Pinpoint the cell where the given text exists, returning its [X, Y] midpoint coordinate. 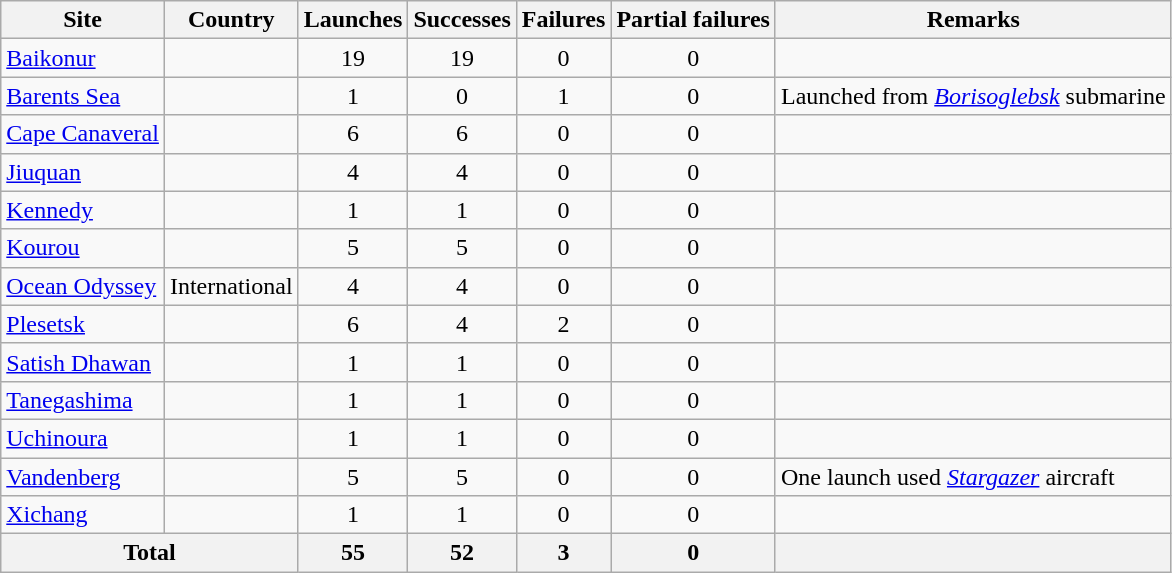
Vandenberg [83, 477]
Tanegashima [83, 400]
Ocean Odyssey [83, 286]
One launch used Stargazer aircraft [973, 477]
Uchinoura [83, 438]
52 [462, 553]
Satish Dhawan [83, 362]
Successes [462, 20]
Partial failures [694, 20]
Baikonur [83, 58]
Xichang [83, 515]
Kennedy [83, 210]
Launches [353, 20]
Barents Sea [83, 96]
55 [353, 553]
Failures [564, 20]
Jiuquan [83, 172]
2 [564, 324]
Total [150, 553]
Site [83, 20]
3 [564, 553]
Kourou [83, 248]
Plesetsk [83, 324]
Remarks [973, 20]
Cape Canaveral [83, 134]
Country [231, 20]
International [231, 286]
Launched from Borisoglebsk submarine [973, 96]
